Capture the cell that displays the provided text and extract its (X, Y) central coordinate. 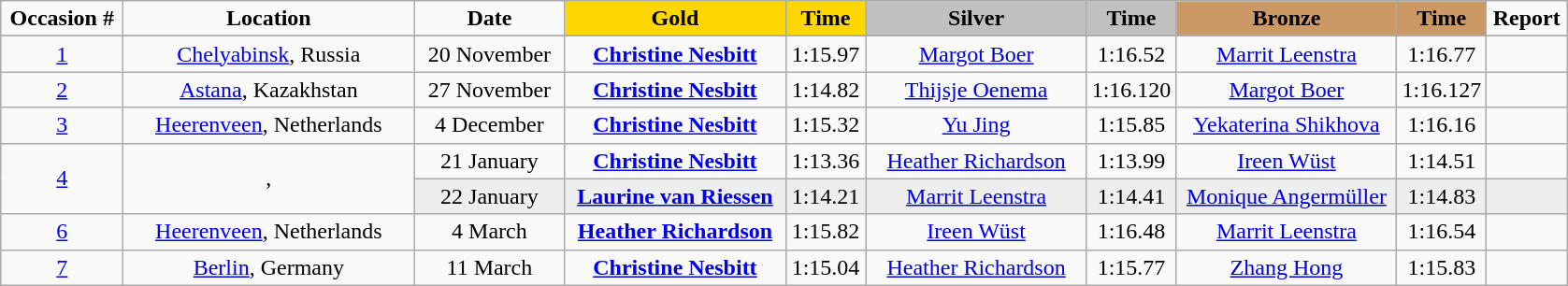
Monique Angermüller (1287, 196)
1:16.54 (1442, 232)
1:14.21 (826, 196)
6 (62, 232)
Chelyabinsk, Russia (269, 54)
1:16.127 (1442, 90)
7 (62, 267)
Bronze (1287, 19)
1 (62, 54)
Location (269, 19)
1:16.77 (1442, 54)
1:15.82 (826, 232)
1:14.83 (1442, 196)
1:15.85 (1131, 125)
Report (1527, 19)
1:13.36 (826, 161)
3 (62, 125)
1:15.77 (1131, 267)
Silver (976, 19)
1:16.120 (1131, 90)
1:16.16 (1442, 125)
Zhang Hong (1287, 267)
4 December (490, 125)
Date (490, 19)
4 (62, 179)
21 January (490, 161)
1:14.51 (1442, 161)
1:15.97 (826, 54)
22 January (490, 196)
Thijsje Oenema (976, 90)
1:13.99 (1131, 161)
1:16.48 (1131, 232)
1:15.83 (1442, 267)
1:14.82 (826, 90)
1:16.52 (1131, 54)
Occasion # (62, 19)
20 November (490, 54)
Astana, Kazakhstan (269, 90)
27 November (490, 90)
Yu Jing (976, 125)
Laurine van Riessen (675, 196)
11 March (490, 267)
4 March (490, 232)
, (269, 179)
Berlin, Germany (269, 267)
1:14.41 (1131, 196)
2 (62, 90)
1:15.32 (826, 125)
Gold (675, 19)
1:15.04 (826, 267)
Yekaterina Shikhova (1287, 125)
